Extract the (X, Y) coordinate from the center of the cell holding the provided text.  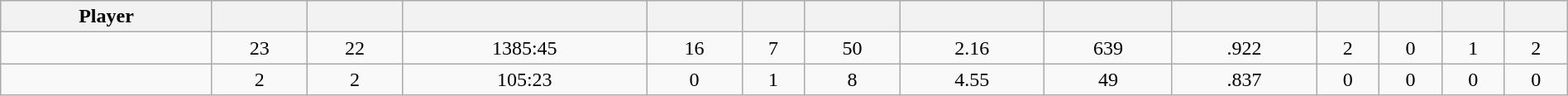
4.55 (972, 79)
1385:45 (524, 48)
49 (1108, 79)
23 (260, 48)
105:23 (524, 79)
50 (852, 48)
639 (1108, 48)
2.16 (972, 48)
7 (773, 48)
Player (106, 17)
8 (852, 79)
22 (354, 48)
.837 (1244, 79)
.922 (1244, 48)
16 (695, 48)
